Determine the [X, Y] coordinate at the center of the cell enclosing the given text.  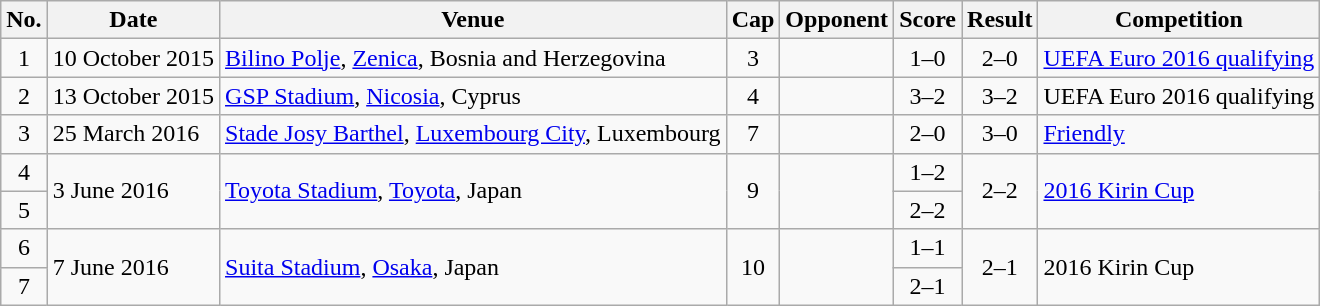
1–2 [928, 172]
Opponent [837, 20]
7 June 2016 [133, 267]
9 [753, 191]
Competition [1179, 20]
10 October 2015 [133, 58]
Suita Stadium, Osaka, Japan [474, 267]
Venue [474, 20]
No. [24, 20]
Score [928, 20]
13 October 2015 [133, 96]
Stade Josy Barthel, Luxembourg City, Luxembourg [474, 134]
Toyota Stadium, Toyota, Japan [474, 191]
6 [24, 248]
Result [1000, 20]
3 June 2016 [133, 191]
3–0 [1000, 134]
Cap [753, 20]
1–0 [928, 58]
25 March 2016 [133, 134]
GSP Stadium, Nicosia, Cyprus [474, 96]
Friendly [1179, 134]
10 [753, 267]
Date [133, 20]
Bilino Polje, Zenica, Bosnia and Herzegovina [474, 58]
1 [24, 58]
5 [24, 210]
1–1 [928, 248]
2 [24, 96]
